Extract the [x, y] coordinate from the center of the cell holding the provided text.  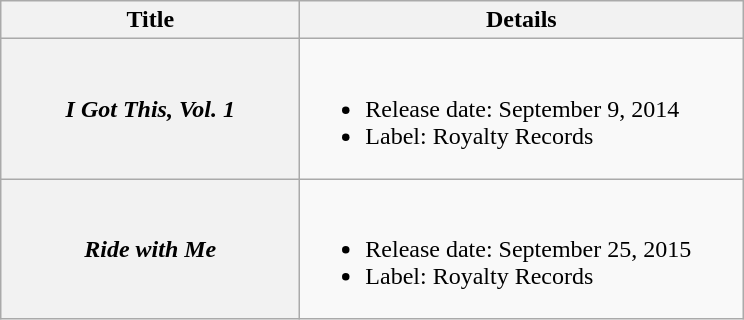
Details [522, 20]
Ride with Me [150, 249]
Title [150, 20]
Release date: September 25, 2015Label: Royalty Records [522, 249]
I Got This, Vol. 1 [150, 109]
Release date: September 9, 2014Label: Royalty Records [522, 109]
